Capture the cell that displays the provided text and extract its (X, Y) central coordinate. 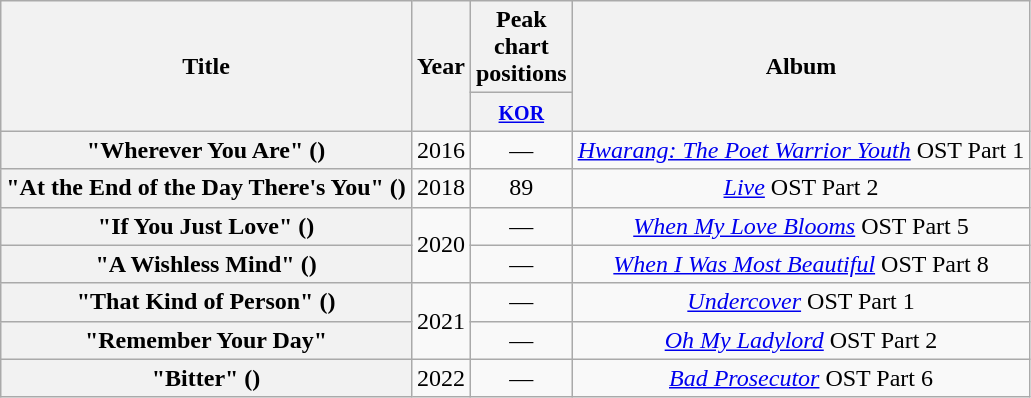
2022 (440, 378)
Live OST Part 2 (801, 188)
"Bitter" () (206, 378)
Bad Prosecutor OST Part 6 (801, 378)
Oh My Ladylord OST Part 2 (801, 340)
When My Love Blooms OST Part 5 (801, 226)
Hwarang: The Poet Warrior Youth OST Part 1 (801, 150)
Peak chart positions (521, 47)
KOR (521, 112)
"If You Just Love" () (206, 226)
"A Wishless Mind" () (206, 264)
"At the End of the Day There's You" () (206, 188)
"Remember Your Day" (206, 340)
2018 (440, 188)
Undercover OST Part 1 (801, 302)
Album (801, 66)
"Wherever You Are" () (206, 150)
Year (440, 66)
"That Kind of Person" () (206, 302)
89 (521, 188)
Title (206, 66)
When I Was Most Beautiful OST Part 8 (801, 264)
2020 (440, 245)
2016 (440, 150)
2021 (440, 321)
